Search for the cell housing the specified text and yield its [X, Y] center coordinate. 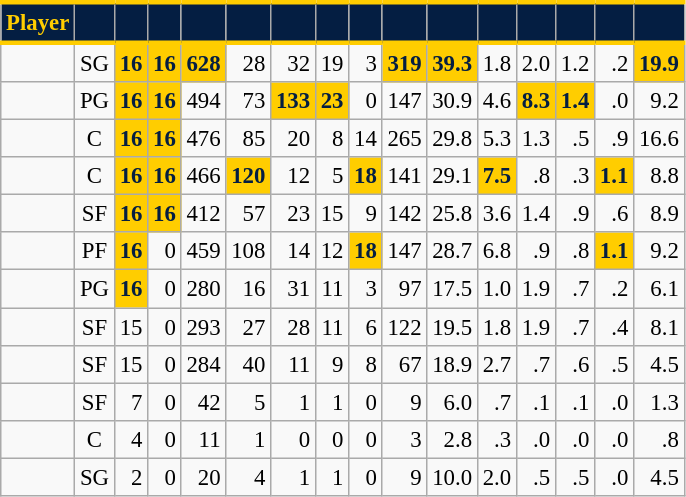
19.5 [452, 327]
31 [294, 289]
29.1 [452, 176]
27 [248, 327]
7.5 [496, 176]
4.6 [496, 101]
39.3 [452, 62]
466 [204, 176]
10.0 [452, 477]
5.3 [496, 139]
284 [204, 364]
PF [95, 251]
280 [204, 289]
6.8 [496, 251]
57 [248, 214]
6 [366, 327]
.4 [614, 327]
42 [204, 402]
319 [404, 62]
8.3 [536, 101]
8.8 [659, 176]
142 [404, 214]
120 [248, 176]
73 [248, 101]
40 [248, 364]
1.0 [496, 289]
108 [248, 251]
2.8 [452, 439]
459 [204, 251]
412 [204, 214]
17.5 [452, 289]
7 [130, 402]
2 [130, 477]
122 [404, 327]
293 [204, 327]
476 [204, 139]
30.9 [452, 101]
29.8 [452, 139]
Player [38, 22]
85 [248, 139]
25.8 [452, 214]
141 [404, 176]
67 [404, 364]
133 [294, 101]
494 [204, 101]
3.6 [496, 214]
8.1 [659, 327]
6.0 [452, 402]
32 [294, 62]
265 [404, 139]
97 [404, 289]
6.1 [659, 289]
1.2 [574, 62]
628 [204, 62]
18.9 [452, 364]
8.9 [659, 214]
2.7 [496, 364]
16.6 [659, 139]
19.9 [659, 62]
28.7 [452, 251]
19 [332, 62]
